Return [X, Y] of the center of cell containing provided text 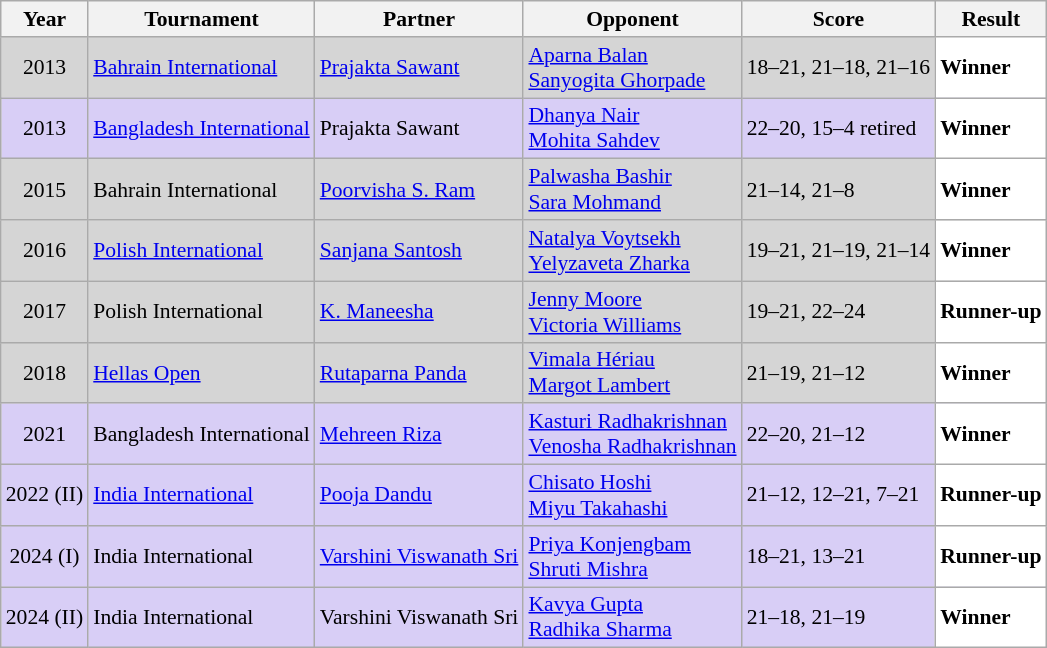
Year [44, 19]
22–20, 21–12 [839, 434]
Palwasha Bashir Sara Mohmand [632, 190]
21–14, 21–8 [839, 190]
Jenny Moore Victoria Williams [632, 312]
Kasturi Radhakrishnan Venosha Radhakrishnan [632, 434]
Score [839, 19]
22–20, 15–4 retired [839, 128]
Aparna Balan Sanyogita Ghorpade [632, 68]
Hellas Open [202, 372]
Mehreen Riza [420, 434]
Chisato Hoshi Miyu Takahashi [632, 496]
2024 (II) [44, 618]
21–12, 12–21, 7–21 [839, 496]
2016 [44, 250]
21–19, 21–12 [839, 372]
Kavya Gupta Radhika Sharma [632, 618]
Pooja Dandu [420, 496]
2017 [44, 312]
21–18, 21–19 [839, 618]
Vimala Hériau Margot Lambert [632, 372]
2024 (I) [44, 556]
Natalya Voytsekh Yelyzaveta Zharka [632, 250]
19–21, 21–19, 21–14 [839, 250]
Priya Konjengbam Shruti Mishra [632, 556]
Rutaparna Panda [420, 372]
2015 [44, 190]
19–21, 22–24 [839, 312]
18–21, 13–21 [839, 556]
Sanjana Santosh [420, 250]
Partner [420, 19]
2018 [44, 372]
Dhanya Nair Mohita Sahdev [632, 128]
2022 (II) [44, 496]
18–21, 21–18, 21–16 [839, 68]
Tournament [202, 19]
K. Maneesha [420, 312]
2021 [44, 434]
Result [990, 19]
Poorvisha S. Ram [420, 190]
Opponent [632, 19]
